Detect which cell encompasses the target text, then output its (x, y) center coordinate. 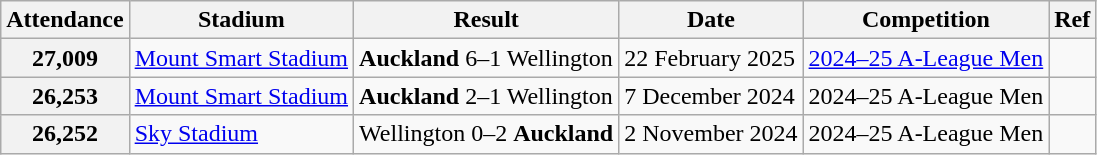
Wellington 0–2 Auckland (486, 134)
26,252 (65, 134)
Sky Stadium (241, 134)
Attendance (65, 20)
Auckland 6–1 Wellington (486, 58)
27,009 (65, 58)
2 November 2024 (711, 134)
22 February 2025 (711, 58)
Result (486, 20)
Auckland 2–1 Wellington (486, 96)
Date (711, 20)
Ref (1072, 20)
7 December 2024 (711, 96)
26,253 (65, 96)
Competition (926, 20)
Stadium (241, 20)
